Capture the cell that displays the provided text and extract its (X, Y) central coordinate. 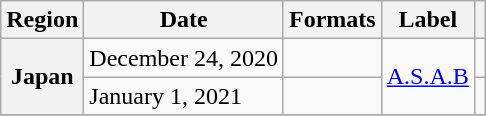
December 24, 2020 (184, 58)
Date (184, 20)
Formats (332, 20)
Japan (42, 77)
Region (42, 20)
A.S.A.B (428, 77)
Label (428, 20)
January 1, 2021 (184, 96)
